Pinpoint the cell where the given text exists, returning its (X, Y) midpoint coordinate. 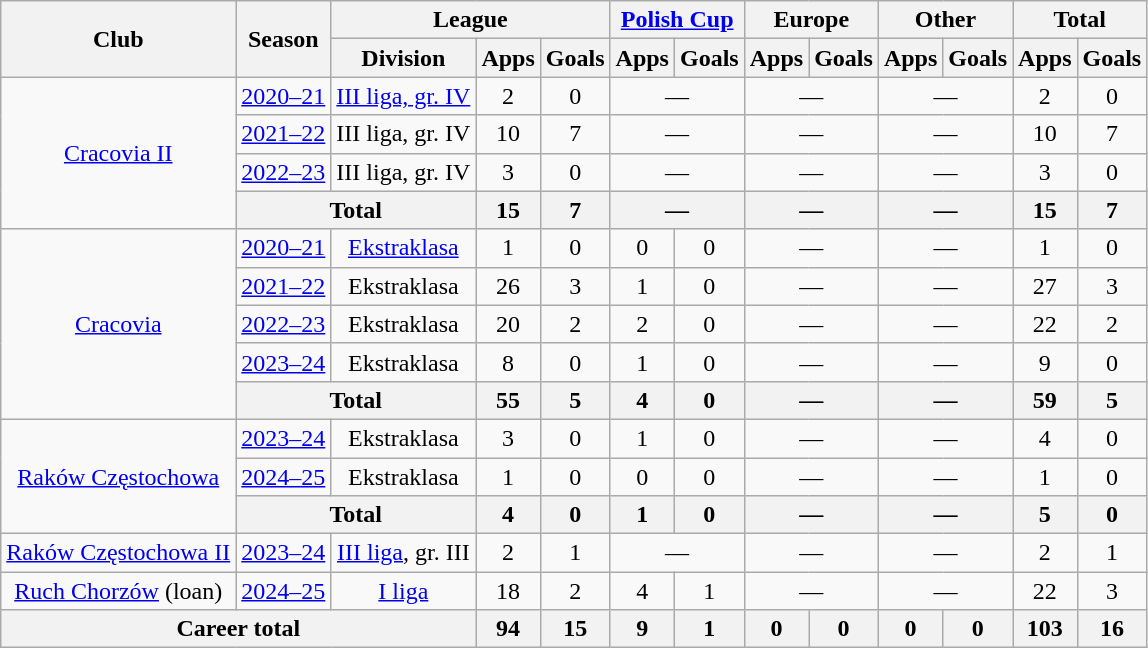
Season (284, 39)
55 (508, 400)
Cracovia (118, 324)
Club (118, 39)
Europe (811, 20)
Career total (238, 629)
94 (508, 629)
20 (508, 324)
Raków Częstochowa II (118, 553)
Raków Częstochowa (118, 476)
III liga, gr. III (404, 553)
Other (945, 20)
103 (1045, 629)
Division (404, 58)
59 (1045, 400)
Polish Cup (677, 20)
18 (508, 591)
Cracovia II (118, 153)
I liga (404, 591)
League (470, 20)
16 (1112, 629)
27 (1045, 286)
Ruch Chorzów (loan) (118, 591)
26 (508, 286)
8 (508, 362)
